Identify which cell holds the provided text, then report its [x, y] central coordinate. 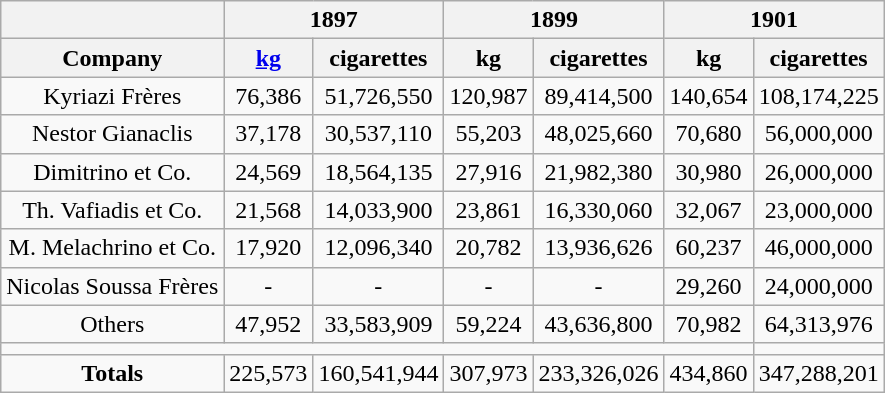
13,936,626 [598, 248]
23,000,000 [818, 210]
M. Melachrino et Co. [112, 248]
307,973 [488, 373]
70,680 [708, 134]
64,313,976 [818, 324]
Kyriazi Frères [112, 96]
29,260 [708, 286]
1897 [334, 20]
Totals [112, 373]
56,000,000 [818, 134]
24,569 [268, 172]
51,726,550 [378, 96]
1899 [554, 20]
60,237 [708, 248]
21,568 [268, 210]
48,025,660 [598, 134]
33,583,909 [378, 324]
17,920 [268, 248]
24,000,000 [818, 286]
225,573 [268, 373]
59,224 [488, 324]
23,861 [488, 210]
Nicolas Soussa Frères [112, 286]
1901 [774, 20]
70,982 [708, 324]
43,636,800 [598, 324]
14,033,900 [378, 210]
20,782 [488, 248]
120,987 [488, 96]
89,414,500 [598, 96]
140,654 [708, 96]
347,288,201 [818, 373]
Dimitrino et Co. [112, 172]
160,541,944 [378, 373]
21,982,380 [598, 172]
55,203 [488, 134]
Company [112, 58]
Nestor Gianaclis [112, 134]
Th. Vafiadis et Co. [112, 210]
37,178 [268, 134]
16,330,060 [598, 210]
30,537,110 [378, 134]
32,067 [708, 210]
47,952 [268, 324]
12,096,340 [378, 248]
108,174,225 [818, 96]
27,916 [488, 172]
26,000,000 [818, 172]
30,980 [708, 172]
18,564,135 [378, 172]
233,326,026 [598, 373]
46,000,000 [818, 248]
76,386 [268, 96]
434,860 [708, 373]
Others [112, 324]
